Provide the [X, Y] coordinate of the cell's center where the given text is located.  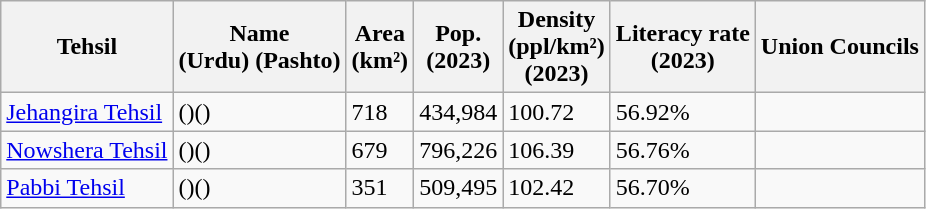
796,226 [458, 150]
106.39 [557, 150]
Area(km²) [380, 47]
Jehangira Tehsil [87, 112]
434,984 [458, 112]
679 [380, 150]
Name(Urdu) (Pashto) [260, 47]
Literacy rate(2023) [682, 47]
509,495 [458, 188]
Density(ppl/km²)(2023) [557, 47]
56.76% [682, 150]
Pop.(2023) [458, 47]
Tehsil [87, 47]
Union Councils [840, 47]
351 [380, 188]
Nowshera Tehsil [87, 150]
102.42 [557, 188]
100.72 [557, 112]
56.70% [682, 188]
Pabbi Tehsil [87, 188]
718 [380, 112]
56.92% [682, 112]
